Return the [x, y] coordinate for the center point of the cell that contains the specified text.  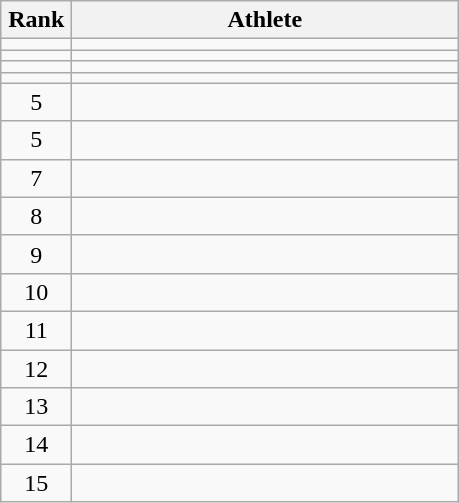
15 [36, 483]
11 [36, 330]
9 [36, 254]
Rank [36, 20]
8 [36, 216]
12 [36, 369]
7 [36, 178]
13 [36, 407]
Athlete [265, 20]
14 [36, 445]
10 [36, 292]
